Pinpoint the cell where the given text exists, returning its [x, y] midpoint coordinate. 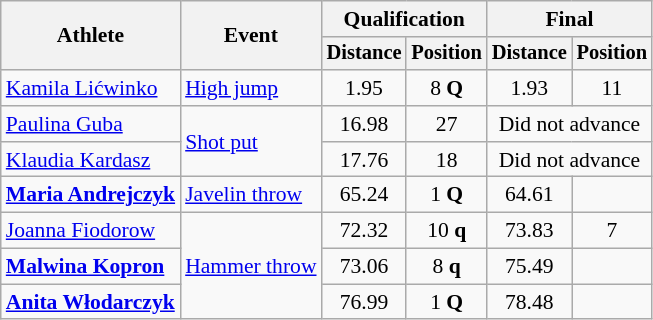
Event [250, 36]
8 Q [446, 88]
Paulina Guba [90, 124]
Joanna Fiodorow [90, 231]
Anita Włodarczyk [90, 302]
Klaudia Kardasz [90, 160]
72.32 [364, 231]
18 [446, 160]
73.06 [364, 267]
Maria Andrejczyk [90, 195]
65.24 [364, 195]
7 [612, 231]
78.48 [530, 302]
73.83 [530, 231]
Qualification [404, 19]
16.98 [364, 124]
8 q [446, 267]
17.76 [364, 160]
Hammer throw [250, 266]
75.49 [530, 267]
High jump [250, 88]
10 q [446, 231]
Kamila Lićwinko [90, 88]
Shot put [250, 142]
11 [612, 88]
Malwina Kopron [90, 267]
1.93 [530, 88]
64.61 [530, 195]
Final [570, 19]
1.95 [364, 88]
27 [446, 124]
Javelin throw [250, 195]
Athlete [90, 36]
76.99 [364, 302]
